Find where the given text appears and provide that cell's center as [x, y] coordinate. 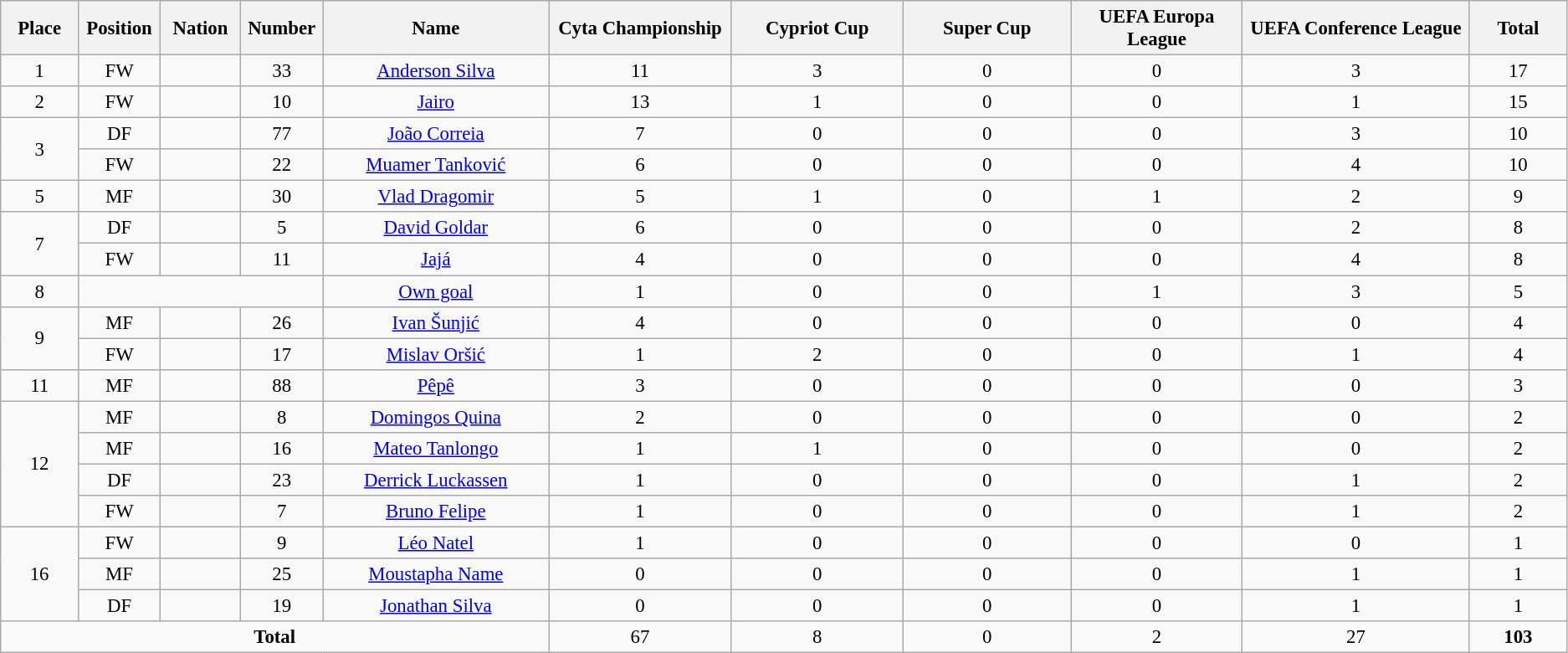
13 [641, 102]
15 [1518, 102]
Jajá [436, 260]
33 [281, 71]
Nation [201, 28]
David Goldar [436, 229]
João Correia [436, 134]
30 [281, 197]
Domingos Quina [436, 417]
22 [281, 165]
Derrick Luckassen [436, 480]
103 [1518, 637]
Number [281, 28]
Mislav Oršić [436, 354]
Moustapha Name [436, 574]
19 [281, 606]
23 [281, 480]
Ivan Šunjić [436, 322]
Mateo Tanlongo [436, 449]
Place [40, 28]
UEFA Conference League [1356, 28]
Own goal [436, 291]
Cypriot Cup [817, 28]
Jairo [436, 102]
12 [40, 464]
Vlad Dragomir [436, 197]
25 [281, 574]
UEFA Europa League [1156, 28]
Bruno Felipe [436, 512]
26 [281, 322]
27 [1356, 637]
Anderson Silva [436, 71]
Léo Natel [436, 542]
Cyta Championship [641, 28]
Name [436, 28]
Jonathan Silva [436, 606]
88 [281, 385]
Super Cup [987, 28]
Position [119, 28]
67 [641, 637]
77 [281, 134]
Muamer Tanković [436, 165]
Pêpê [436, 385]
